Determine the [x, y] coordinate at the center of the cell enclosing the given text.  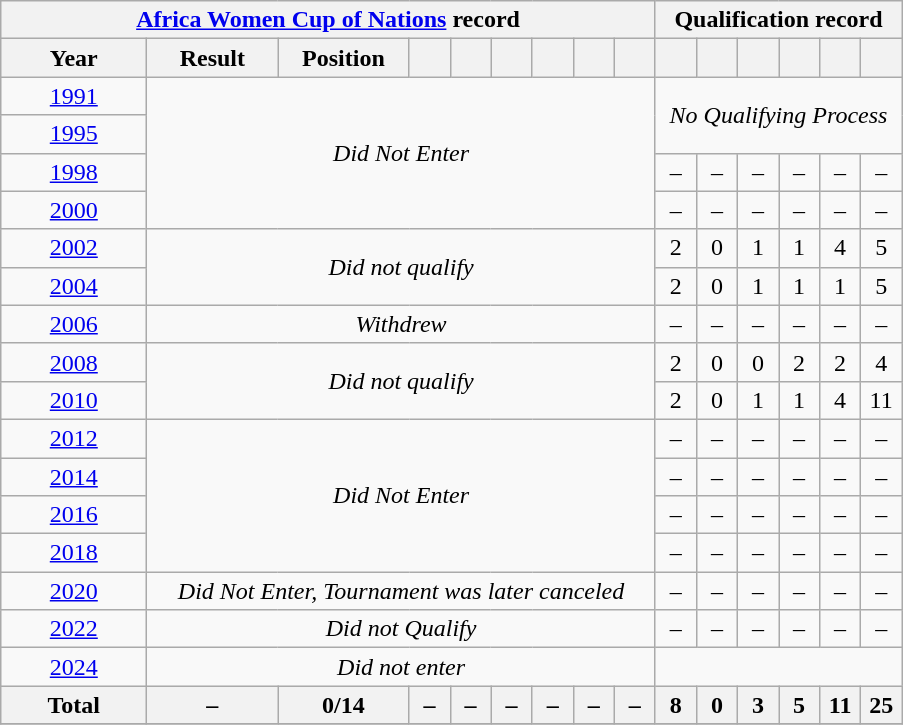
Position [344, 58]
1995 [74, 134]
2004 [74, 286]
2014 [74, 477]
Africa Women Cup of Nations record [328, 20]
Qualification record [778, 20]
1998 [74, 172]
Withdrew [401, 324]
0/14 [344, 705]
1991 [74, 96]
2010 [74, 400]
3 [758, 705]
Year [74, 58]
8 [676, 705]
2022 [74, 629]
Result [212, 58]
2018 [74, 553]
No Qualifying Process [778, 115]
Total [74, 705]
Did not enter [401, 667]
25 [882, 705]
2024 [74, 667]
2020 [74, 591]
Did not Qualify [401, 629]
2006 [74, 324]
2002 [74, 248]
2012 [74, 438]
2000 [74, 210]
2016 [74, 515]
2008 [74, 362]
Did Not Enter, Tournament was later canceled [401, 591]
